Pinpoint the cell where the given text exists, returning its (X, Y) midpoint coordinate. 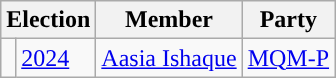
MQM-P (288, 58)
2024 (56, 58)
Party (288, 20)
Aasia Ishaque (169, 58)
Election (48, 20)
Member (169, 20)
